Provide the (x, y) coordinate of the cell's center where the given text is located.  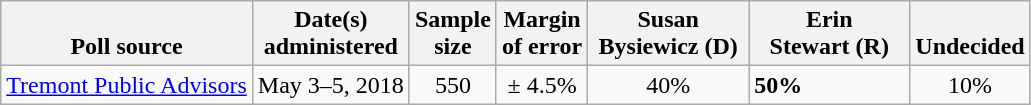
Date(s)administered (330, 34)
SusanBysiewicz (D) (668, 34)
10% (970, 85)
ErinStewart (R) (830, 34)
Samplesize (452, 34)
± 4.5% (542, 85)
40% (668, 85)
550 (452, 85)
Tremont Public Advisors (127, 85)
Marginof error (542, 34)
50% (830, 85)
May 3–5, 2018 (330, 85)
Poll source (127, 34)
Undecided (970, 34)
